From the cell containing the given text, extract its center point as (X, Y) coordinate. 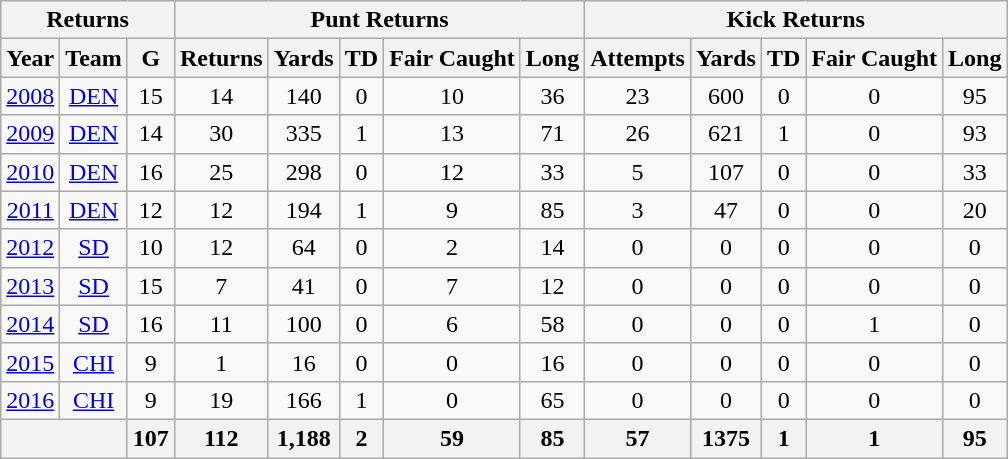
57 (638, 438)
Attempts (638, 58)
71 (552, 134)
19 (221, 400)
Kick Returns (796, 20)
41 (304, 286)
59 (452, 438)
166 (304, 400)
Year (30, 58)
23 (638, 96)
2015 (30, 362)
194 (304, 210)
335 (304, 134)
64 (304, 248)
298 (304, 172)
2014 (30, 324)
Punt Returns (379, 20)
2009 (30, 134)
2008 (30, 96)
140 (304, 96)
G (150, 58)
1,188 (304, 438)
58 (552, 324)
26 (638, 134)
2013 (30, 286)
621 (726, 134)
1375 (726, 438)
11 (221, 324)
47 (726, 210)
25 (221, 172)
2016 (30, 400)
20 (975, 210)
6 (452, 324)
2010 (30, 172)
65 (552, 400)
30 (221, 134)
36 (552, 96)
Team (94, 58)
5 (638, 172)
13 (452, 134)
93 (975, 134)
100 (304, 324)
112 (221, 438)
600 (726, 96)
2012 (30, 248)
2011 (30, 210)
3 (638, 210)
